Return [X, Y] of the center of cell containing provided text 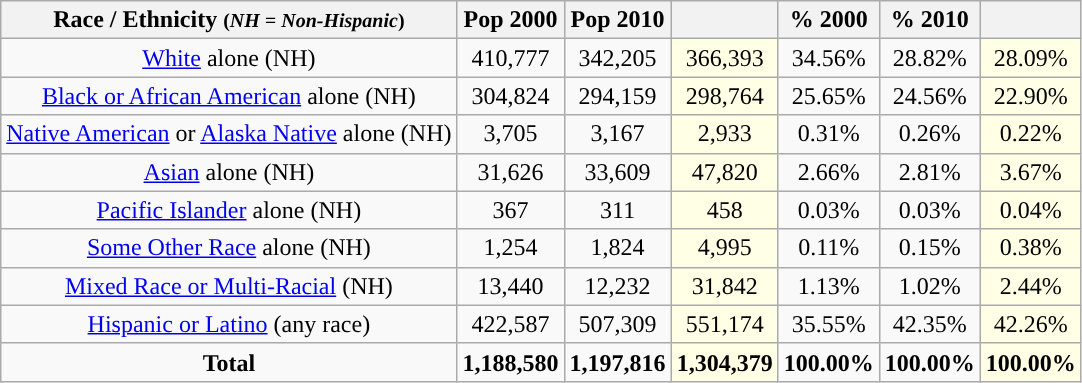
31,842 [724, 286]
1,188,580 [510, 362]
410,777 [510, 58]
304,824 [510, 96]
Asian alone (NH) [229, 172]
4,995 [724, 248]
1,824 [618, 248]
3,167 [618, 134]
28.09% [1030, 58]
2.44% [1030, 286]
1,197,816 [618, 362]
0.31% [828, 134]
3.67% [1030, 172]
Native American or Alaska Native alone (NH) [229, 134]
42.35% [930, 324]
458 [724, 210]
31,626 [510, 172]
Mixed Race or Multi-Racial (NH) [229, 286]
Race / Ethnicity (NH = Non-Hispanic) [229, 20]
2.81% [930, 172]
2,933 [724, 134]
366,393 [724, 58]
0.26% [930, 134]
34.56% [828, 58]
294,159 [618, 96]
2.66% [828, 172]
3,705 [510, 134]
551,174 [724, 324]
1.13% [828, 286]
0.11% [828, 248]
0.04% [1030, 210]
35.55% [828, 324]
Pacific Islander alone (NH) [229, 210]
Black or African American alone (NH) [229, 96]
Pop 2010 [618, 20]
507,309 [618, 324]
22.90% [1030, 96]
1,304,379 [724, 362]
28.82% [930, 58]
1.02% [930, 286]
24.56% [930, 96]
Some Other Race alone (NH) [229, 248]
Total [229, 362]
Hispanic or Latino (any race) [229, 324]
Pop 2000 [510, 20]
1,254 [510, 248]
298,764 [724, 96]
13,440 [510, 286]
311 [618, 210]
33,609 [618, 172]
White alone (NH) [229, 58]
42.26% [1030, 324]
12,232 [618, 286]
0.22% [1030, 134]
367 [510, 210]
0.15% [930, 248]
% 2010 [930, 20]
% 2000 [828, 20]
25.65% [828, 96]
47,820 [724, 172]
0.38% [1030, 248]
342,205 [618, 58]
422,587 [510, 324]
